Output the [X, Y] coordinate of the center of the cell containing the given text.  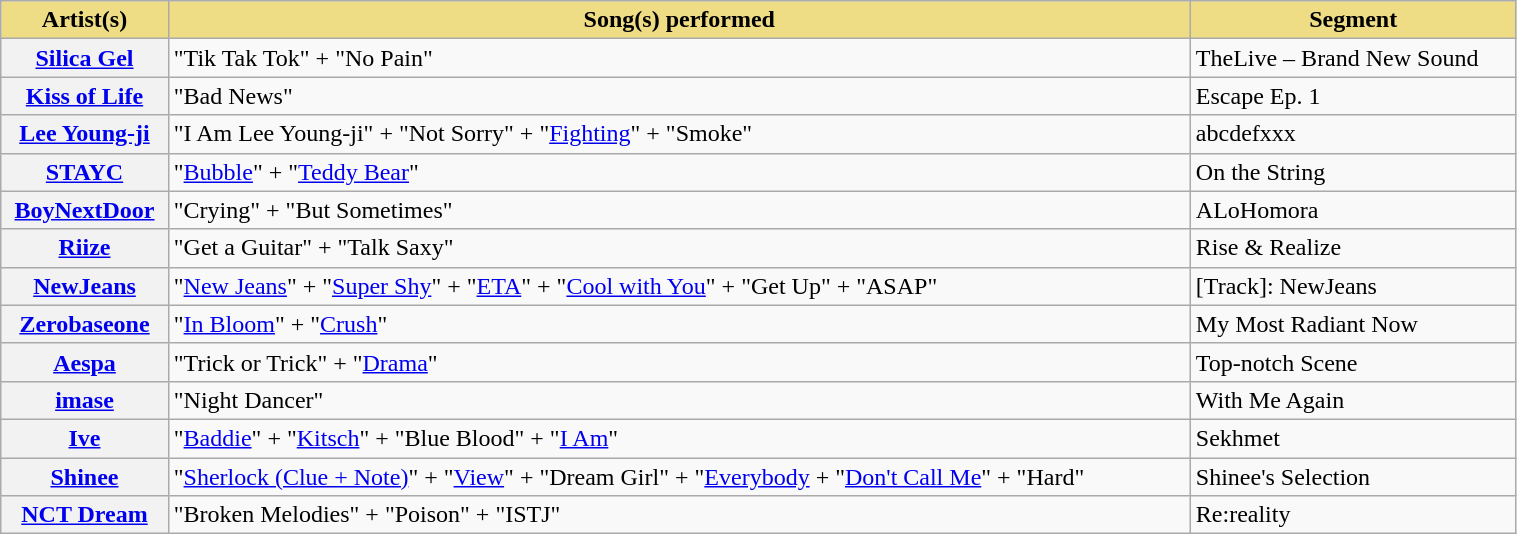
abcdefxxx [1353, 134]
"Baddie" + "Kitsch" + "Blue Blood" + "I Am" [679, 438]
Zerobaseone [85, 324]
Re:reality [1353, 515]
NCT Dream [85, 515]
TheLive – Brand New Sound [1353, 58]
"Bubble" + "Teddy Bear" [679, 172]
"Sherlock (Clue + Note)" + "View" + "Dream Girl" + "Everybody + "Don't Call Me" + "Hard" [679, 477]
Sekhmet [1353, 438]
With Me Again [1353, 400]
Shinee [85, 477]
BoyNextDoor [85, 210]
Riize [85, 248]
Song(s) performed [679, 20]
NewJeans [85, 286]
Shinee's Selection [1353, 477]
Aespa [85, 362]
Segment [1353, 20]
Kiss of Life [85, 96]
"Trick or Trick" + "Drama" [679, 362]
My Most Radiant Now [1353, 324]
"Get a Guitar" + "Talk Saxy" [679, 248]
[Track]: NewJeans [1353, 286]
Ive [85, 438]
imase [85, 400]
Rise & Realize [1353, 248]
"Tik Tak Tok" + "No Pain" [679, 58]
STAYC [85, 172]
Artist(s) [85, 20]
"In Bloom" + "Crush" [679, 324]
Top-notch Scene [1353, 362]
ALoHomora [1353, 210]
"Night Dancer" [679, 400]
Silica Gel [85, 58]
Escape Ep. 1 [1353, 96]
"Broken Melodies" + "Poison" + "ISTJ" [679, 515]
"Crying" + "But Sometimes" [679, 210]
On the String [1353, 172]
"I Am Lee Young-ji" + "Not Sorry" + "Fighting" + "Smoke" [679, 134]
Lee Young-ji [85, 134]
"New Jeans" + "Super Shy" + "ETA" + "Cool with You" + "Get Up" + "ASAP" [679, 286]
"Bad News" [679, 96]
